From the cell containing the given text, extract its center point as (x, y) coordinate. 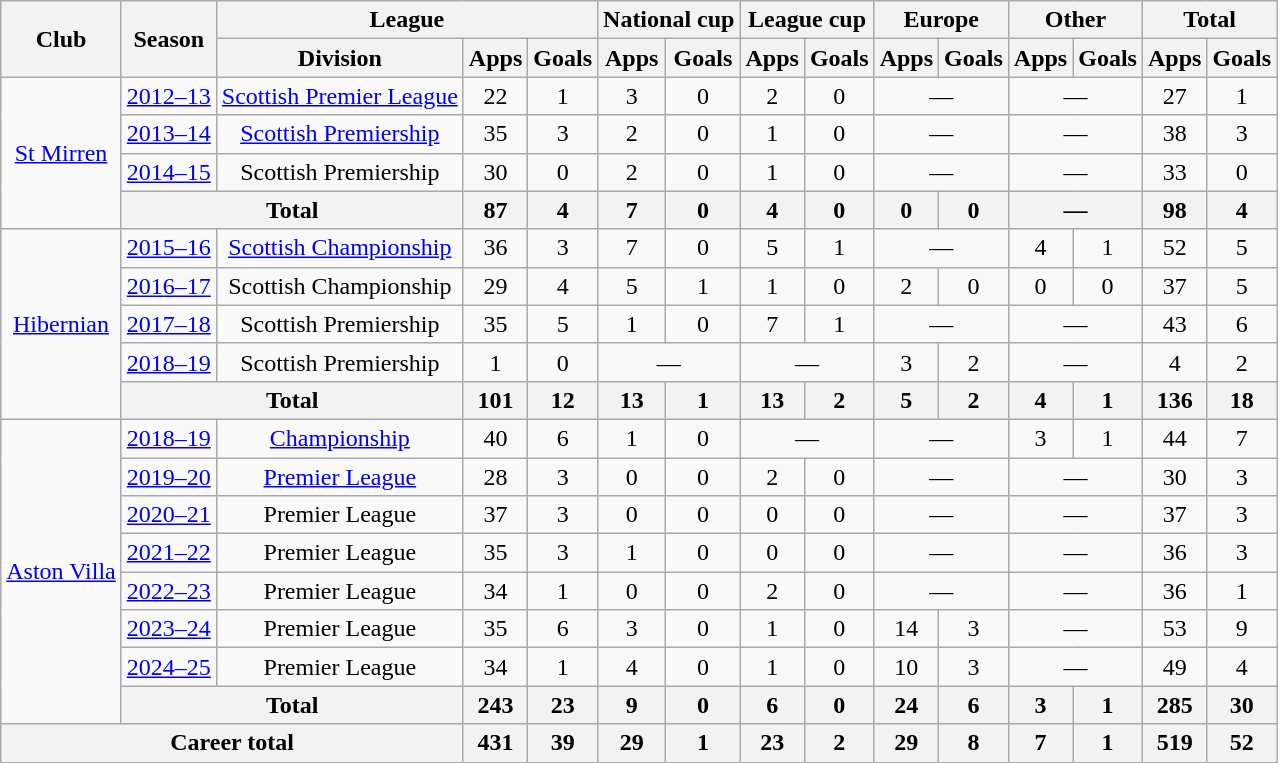
431 (495, 743)
136 (1174, 400)
38 (1174, 134)
285 (1174, 705)
98 (1174, 210)
Season (168, 39)
14 (906, 629)
2013–14 (168, 134)
Club (62, 39)
Other (1075, 20)
2015–16 (168, 248)
2024–25 (168, 667)
12 (563, 400)
Championship (340, 438)
2016–17 (168, 286)
National cup (669, 20)
Division (340, 58)
243 (495, 705)
44 (1174, 438)
39 (563, 743)
2019–20 (168, 477)
2023–24 (168, 629)
League (406, 20)
Aston Villa (62, 571)
2017–18 (168, 324)
24 (906, 705)
Europe (941, 20)
2020–21 (168, 515)
10 (906, 667)
33 (1174, 172)
101 (495, 400)
519 (1174, 743)
8 (974, 743)
2014–15 (168, 172)
53 (1174, 629)
St Mirren (62, 153)
43 (1174, 324)
2022–23 (168, 591)
Career total (232, 743)
2012–13 (168, 96)
27 (1174, 96)
2021–22 (168, 553)
League cup (807, 20)
22 (495, 96)
28 (495, 477)
Scottish Premier League (340, 96)
49 (1174, 667)
87 (495, 210)
18 (1242, 400)
40 (495, 438)
Hibernian (62, 324)
